From the cell containing the given text, extract its center point as (X, Y) coordinate. 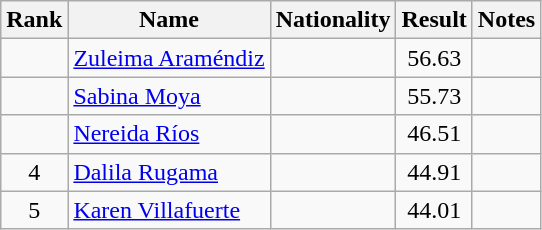
Nereida Ríos (169, 134)
Dalila Rugama (169, 172)
Zuleima Araméndiz (169, 58)
5 (34, 210)
Name (169, 20)
Nationality (333, 20)
Notes (506, 20)
Sabina Moya (169, 96)
44.01 (434, 210)
Rank (34, 20)
44.91 (434, 172)
46.51 (434, 134)
55.73 (434, 96)
Karen Villafuerte (169, 210)
Result (434, 20)
4 (34, 172)
56.63 (434, 58)
